Return (X, Y) of the center of cell containing provided text 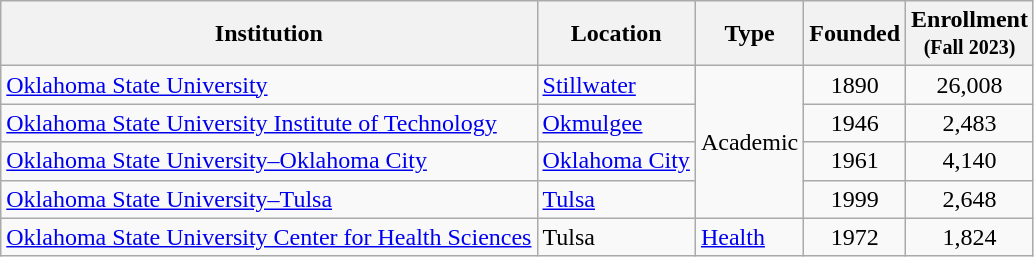
Type (749, 34)
Oklahoma City (616, 161)
1961 (855, 161)
1,824 (970, 237)
26,008 (970, 85)
Oklahoma State University (269, 85)
Health (749, 237)
Oklahoma State University Institute of Technology (269, 123)
Founded (855, 34)
Okmulgee (616, 123)
1890 (855, 85)
1946 (855, 123)
2,483 (970, 123)
Academic (749, 142)
Stillwater (616, 85)
Enrollment(Fall 2023) (970, 34)
1972 (855, 237)
4,140 (970, 161)
Location (616, 34)
Institution (269, 34)
1999 (855, 199)
2,648 (970, 199)
Oklahoma State University Center for Health Sciences (269, 237)
Oklahoma State University–Oklahoma City (269, 161)
Oklahoma State University–Tulsa (269, 199)
